Return [x, y] of the center of cell containing provided text 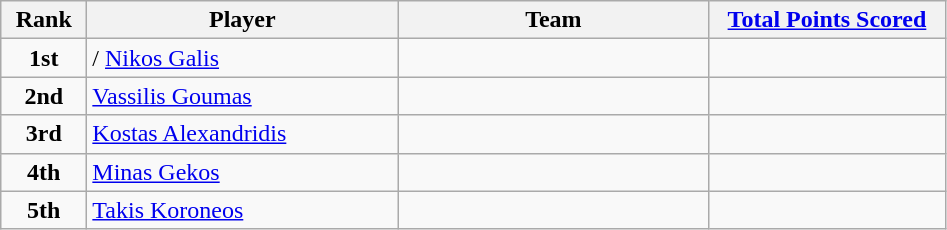
Takis Koroneos [242, 210]
Player [242, 20]
Kostas Alexandridis [242, 134]
Team [554, 20]
Rank [44, 20]
/ Nikos Galis [242, 58]
5th [44, 210]
Vassilis Goumas [242, 96]
3rd [44, 134]
1st [44, 58]
Minas Gekos [242, 172]
4th [44, 172]
Total Points Scored [827, 20]
2nd [44, 96]
